Search for the cell housing the specified text and yield its [X, Y] center coordinate. 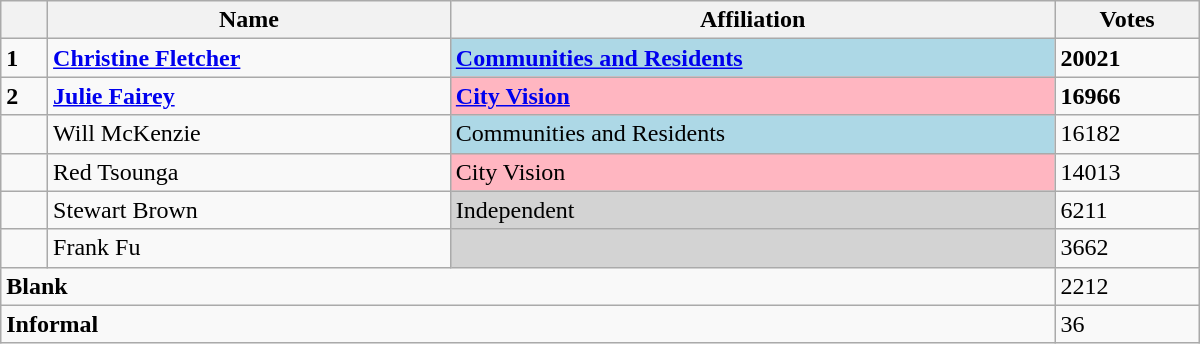
Christine Fletcher [250, 58]
Blank [528, 286]
14013 [1127, 172]
Stewart Brown [250, 210]
1 [24, 58]
Julie Fairey [250, 96]
Votes [1127, 20]
Red Tsounga [250, 172]
2212 [1127, 286]
Frank Fu [250, 248]
3662 [1127, 248]
Informal [528, 324]
36 [1127, 324]
Affiliation [752, 20]
2 [24, 96]
16182 [1127, 134]
Independent [752, 210]
Will McKenzie [250, 134]
6211 [1127, 210]
20021 [1127, 58]
16966 [1127, 96]
Name [250, 20]
